Provide the [X, Y] coordinate of the cell's center where the given text is located.  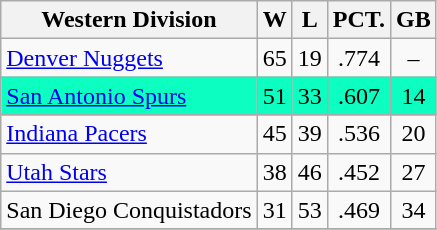
46 [310, 172]
45 [274, 134]
14 [414, 96]
51 [274, 96]
20 [414, 134]
19 [310, 58]
– [414, 58]
San Diego Conquistadors [129, 210]
38 [274, 172]
.607 [358, 96]
GB [414, 20]
34 [414, 210]
W [274, 20]
27 [414, 172]
Utah Stars [129, 172]
39 [310, 134]
Western Division [129, 20]
.469 [358, 210]
33 [310, 96]
31 [274, 210]
.452 [358, 172]
65 [274, 58]
53 [310, 210]
L [310, 20]
PCT. [358, 20]
.536 [358, 134]
.774 [358, 58]
Indiana Pacers [129, 134]
San Antonio Spurs [129, 96]
Denver Nuggets [129, 58]
